Detect which cell encompasses the target text, then output its [x, y] center coordinate. 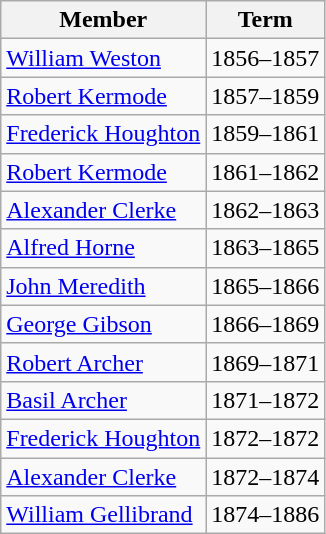
1865–1866 [266, 286]
1862–1863 [266, 210]
1863–1865 [266, 248]
1869–1871 [266, 362]
1856–1857 [266, 58]
Alfred Horne [104, 248]
Member [104, 20]
William Weston [104, 58]
1861–1862 [266, 172]
1857–1859 [266, 96]
George Gibson [104, 324]
John Meredith [104, 286]
Term [266, 20]
Basil Archer [104, 400]
1872–1872 [266, 438]
Robert Archer [104, 362]
1866–1869 [266, 324]
William Gellibrand [104, 515]
1872–1874 [266, 477]
1859–1861 [266, 134]
1874–1886 [266, 515]
1871–1872 [266, 400]
